Search for the cell housing the specified text and yield its [x, y] center coordinate. 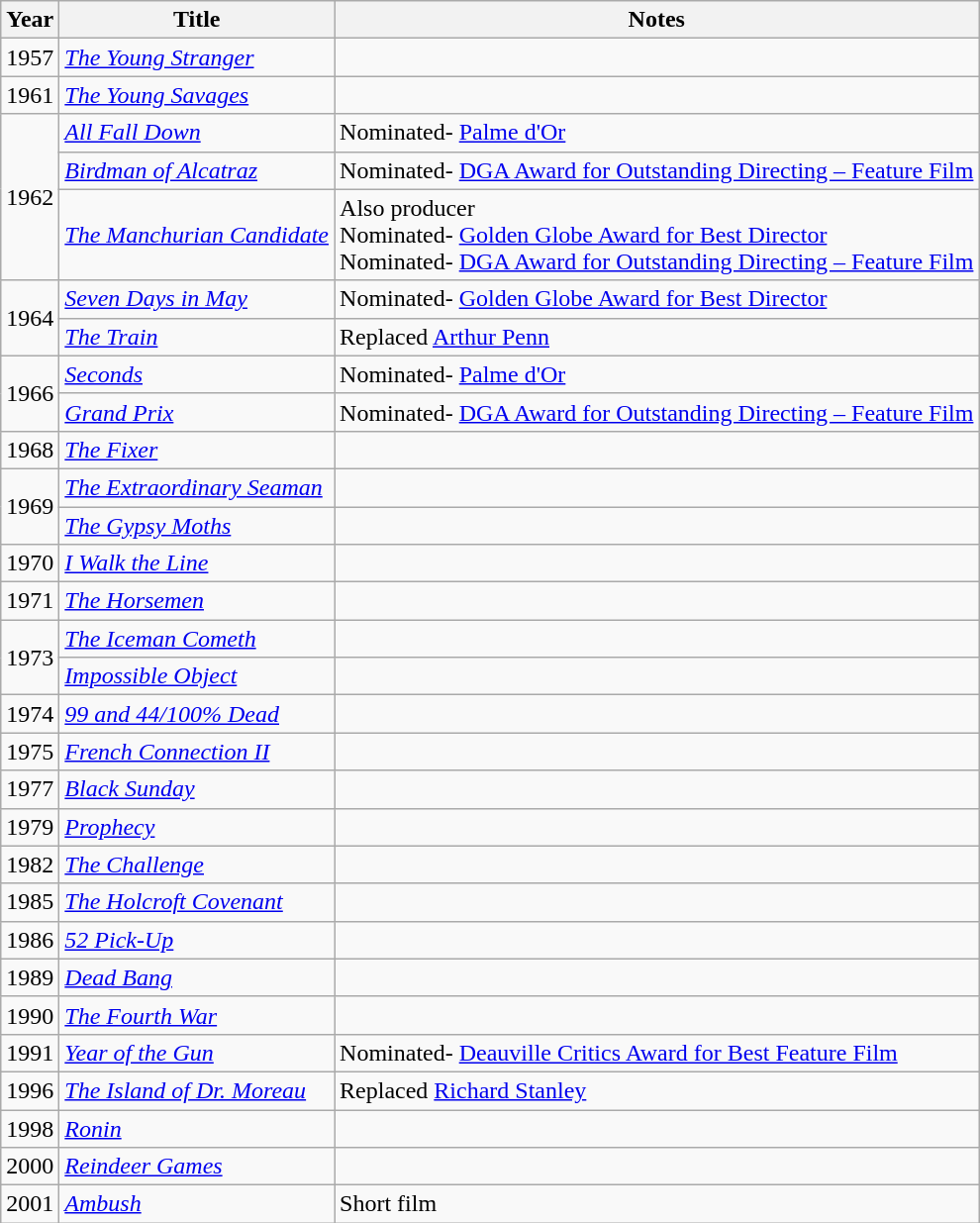
French Connection II [197, 752]
I Walk the Line [197, 563]
The Iceman Cometh [197, 639]
1998 [30, 1128]
Ronin [197, 1128]
Reindeer Games [197, 1167]
The Horsemen [197, 601]
Short film [657, 1204]
Grand Prix [197, 412]
1990 [30, 1015]
1985 [30, 902]
1971 [30, 601]
The Train [197, 337]
1966 [30, 393]
52 Pick-Up [197, 940]
1969 [30, 506]
The Young Stranger [197, 57]
1962 [30, 197]
1961 [30, 95]
1979 [30, 827]
Birdman of Alcatraz [197, 170]
1977 [30, 789]
The Challenge [197, 865]
Ambush [197, 1204]
Notes [657, 20]
1957 [30, 57]
1968 [30, 450]
Replaced Arthur Penn [657, 337]
Seconds [197, 374]
Black Sunday [197, 789]
1996 [30, 1090]
1986 [30, 940]
99 and 44/100% Dead [197, 714]
1982 [30, 865]
The Extraordinary Seaman [197, 487]
2001 [30, 1204]
Year [30, 20]
Seven Days in May [197, 299]
The Young Savages [197, 95]
Year of the Gun [197, 1053]
Nominated- Deauville Critics Award for Best Feature Film [657, 1053]
1964 [30, 318]
2000 [30, 1167]
Title [197, 20]
The Island of Dr. Moreau [197, 1090]
The Manchurian Candidate [197, 235]
Prophecy [197, 827]
1973 [30, 658]
The Holcroft Covenant [197, 902]
1991 [30, 1053]
Dead Bang [197, 977]
Nominated- Golden Globe Award for Best Director [657, 299]
Replaced Richard Stanley [657, 1090]
1970 [30, 563]
All Fall Down [197, 133]
The Gypsy Moths [197, 526]
1975 [30, 752]
The Fourth War [197, 1015]
The Fixer [197, 450]
1989 [30, 977]
Also producerNominated- Golden Globe Award for Best DirectorNominated- DGA Award for Outstanding Directing – Feature Film [657, 235]
Impossible Object [197, 676]
1974 [30, 714]
